Detect which cell encompasses the target text, then output its [X, Y] center coordinate. 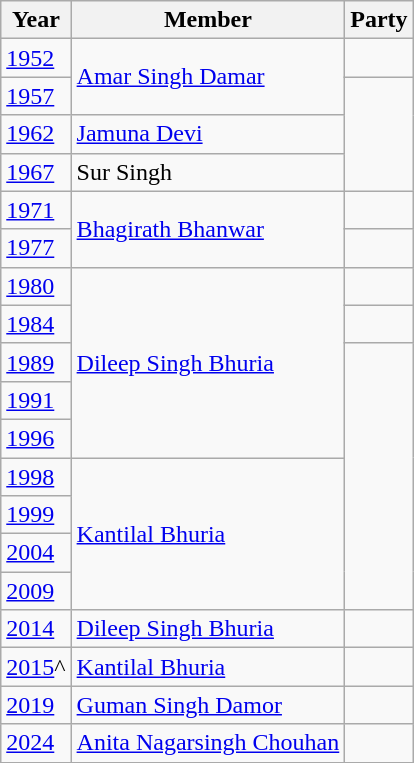
Party [379, 20]
Sur Singh [208, 172]
1998 [36, 477]
Member [208, 20]
Anita Nagarsingh Chouhan [208, 743]
1967 [36, 172]
1989 [36, 362]
2014 [36, 629]
1962 [36, 134]
1991 [36, 400]
1996 [36, 438]
1971 [36, 210]
Amar Singh Damar [208, 77]
2015^ [36, 667]
Bhagirath Bhanwar [208, 229]
1980 [36, 286]
2024 [36, 743]
1984 [36, 324]
2019 [36, 705]
2009 [36, 591]
Guman Singh Damor [208, 705]
1957 [36, 96]
Jamuna Devi [208, 134]
Year [36, 20]
1952 [36, 58]
1999 [36, 515]
2004 [36, 553]
1977 [36, 248]
